Identify which cell holds the provided text, then report its (X, Y) central coordinate. 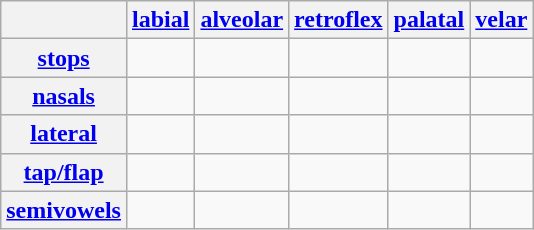
palatal (429, 20)
stops (64, 58)
semivowels (64, 210)
alveolar (242, 20)
tap/flap (64, 172)
lateral (64, 134)
labial (160, 20)
retroflex (338, 20)
velar (502, 20)
nasals (64, 96)
